Scan for the cell matching the given text and deliver its [x, y] coordinate at center. 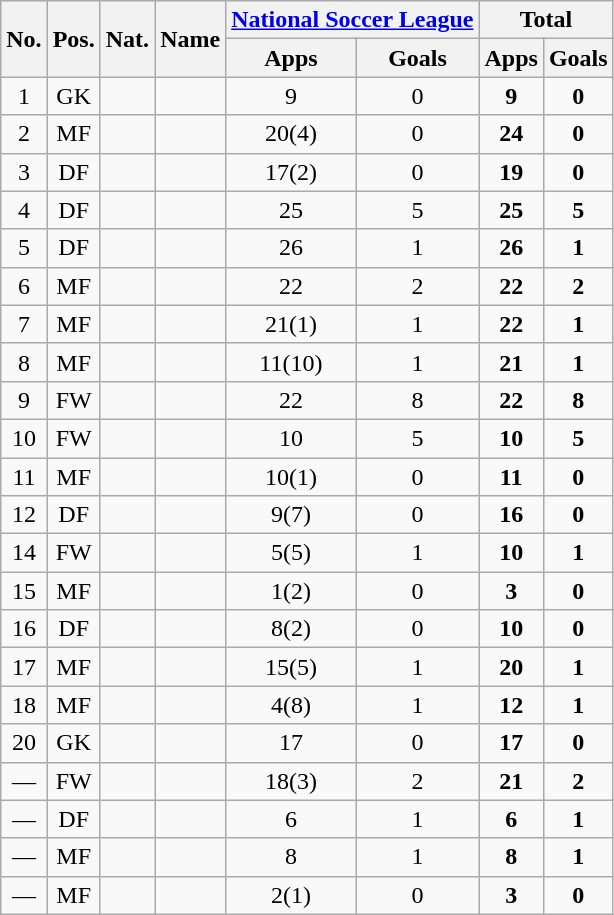
10(1) [291, 477]
No. [24, 39]
19 [511, 172]
14 [24, 553]
8(2) [291, 629]
15(5) [291, 667]
20(4) [291, 134]
Pos. [74, 39]
Name [190, 39]
21(1) [291, 324]
4 [24, 210]
Total [546, 20]
2(1) [291, 895]
National Soccer League [352, 20]
7 [24, 324]
11(10) [291, 362]
5(5) [291, 553]
24 [511, 134]
4(8) [291, 705]
Nat. [127, 39]
9(7) [291, 515]
18 [24, 705]
18(3) [291, 781]
1(2) [291, 591]
15 [24, 591]
17(2) [291, 172]
